Extract the [x, y] coordinate from the center of the cell holding the provided text.  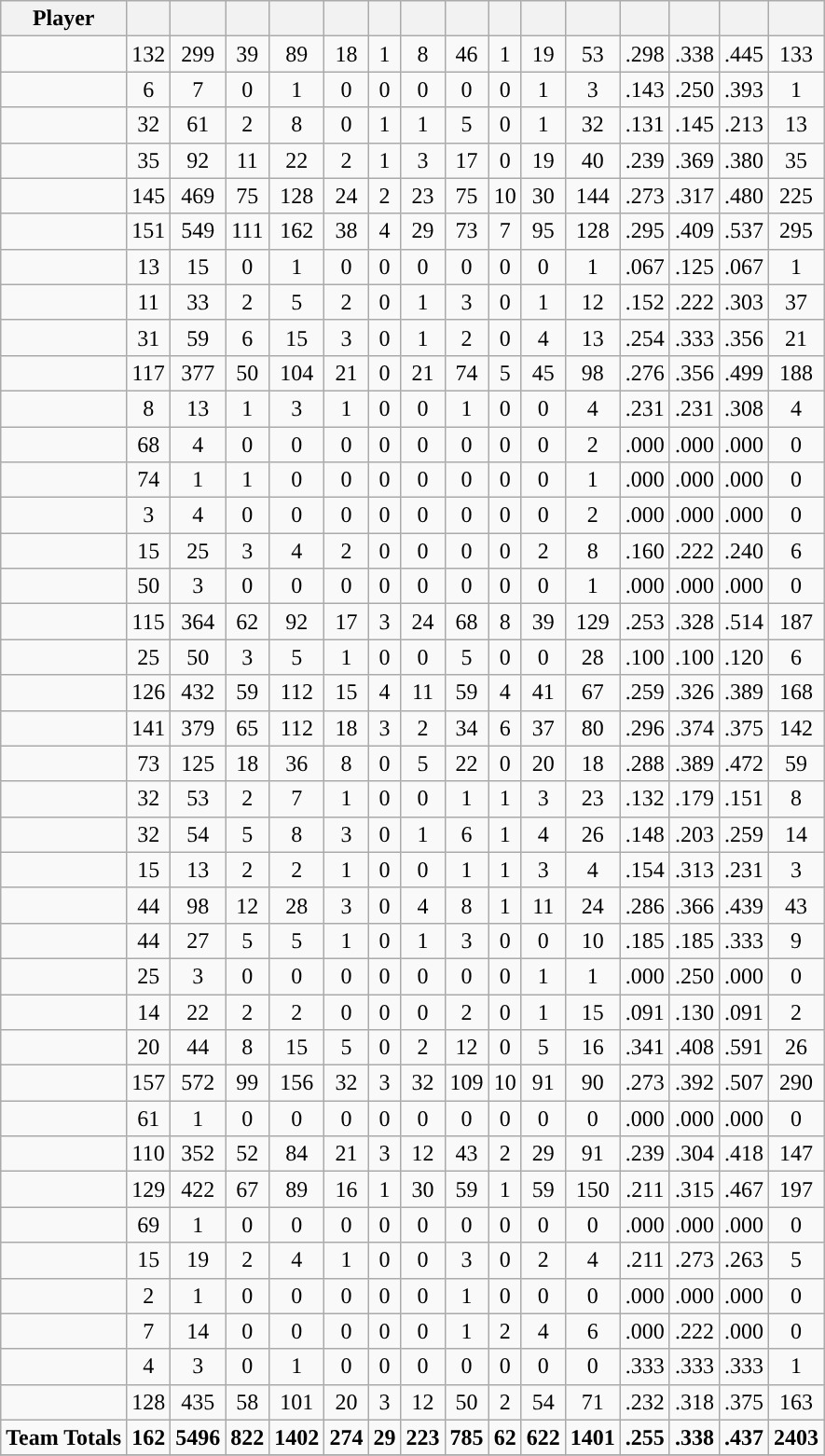
.380 [744, 160]
377 [198, 373]
.288 [645, 763]
Player [63, 19]
.304 [694, 1154]
.472 [744, 763]
274 [347, 1437]
.418 [744, 1154]
1402 [296, 1437]
.507 [744, 1083]
.318 [694, 1402]
.480 [744, 196]
.445 [744, 54]
822 [248, 1437]
188 [796, 373]
.263 [744, 1260]
142 [796, 728]
31 [149, 337]
.148 [645, 834]
.296 [645, 728]
.240 [744, 551]
109 [466, 1083]
.152 [645, 302]
52 [248, 1154]
163 [796, 1402]
295 [796, 231]
144 [593, 196]
.591 [744, 1048]
.369 [694, 160]
40 [593, 160]
90 [593, 1083]
45 [543, 373]
117 [149, 373]
141 [149, 728]
.374 [694, 728]
156 [296, 1083]
9 [796, 941]
65 [248, 728]
.341 [645, 1048]
.514 [744, 622]
622 [543, 1437]
.437 [744, 1437]
.408 [694, 1048]
111 [248, 231]
145 [149, 196]
.392 [694, 1083]
.145 [694, 125]
46 [466, 54]
.298 [645, 54]
33 [198, 302]
.393 [744, 89]
.130 [694, 1011]
69 [149, 1225]
.286 [645, 905]
.295 [645, 231]
432 [198, 693]
5496 [198, 1437]
.203 [694, 834]
.409 [694, 231]
58 [248, 1402]
.132 [645, 799]
151 [149, 231]
125 [198, 763]
352 [198, 1154]
.317 [694, 196]
469 [198, 196]
435 [198, 1402]
.154 [645, 870]
115 [149, 622]
197 [796, 1189]
.439 [744, 905]
126 [149, 693]
.499 [744, 373]
.303 [744, 302]
71 [593, 1402]
34 [466, 728]
133 [796, 54]
223 [423, 1437]
.326 [694, 693]
.120 [744, 657]
168 [796, 693]
.253 [645, 622]
.160 [645, 551]
290 [796, 1083]
.143 [645, 89]
147 [796, 1154]
.313 [694, 870]
99 [248, 1083]
.254 [645, 337]
364 [198, 622]
132 [149, 54]
95 [543, 231]
549 [198, 231]
379 [198, 728]
.537 [744, 231]
157 [149, 1083]
110 [149, 1154]
.328 [694, 622]
150 [593, 1189]
41 [543, 693]
.131 [645, 125]
.151 [744, 799]
187 [796, 622]
.315 [694, 1189]
.213 [744, 125]
299 [198, 54]
101 [296, 1402]
1401 [593, 1437]
785 [466, 1437]
104 [296, 373]
225 [796, 196]
422 [198, 1189]
572 [198, 1083]
.232 [645, 1402]
80 [593, 728]
.276 [645, 373]
.366 [694, 905]
Team Totals [63, 1437]
27 [198, 941]
84 [296, 1154]
38 [347, 231]
.467 [744, 1189]
.125 [694, 267]
.179 [694, 799]
36 [296, 763]
.255 [645, 1437]
.308 [744, 408]
2403 [796, 1437]
